Capture the cell that displays the provided text and extract its (x, y) central coordinate. 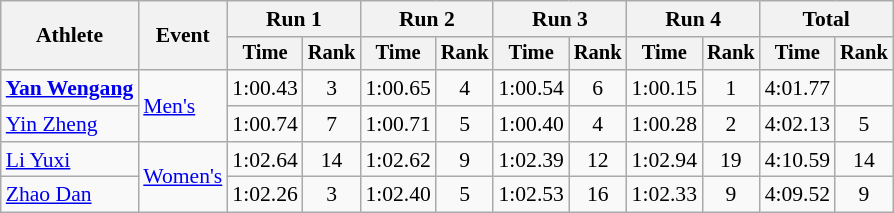
1:02.62 (398, 160)
4:10.59 (798, 160)
2 (731, 124)
Men's (182, 106)
1:00.43 (264, 88)
16 (598, 195)
Run 1 (294, 19)
Women's (182, 178)
1:00.28 (664, 124)
7 (332, 124)
1:02.26 (264, 195)
1:02.64 (264, 160)
1:00.74 (264, 124)
1:02.40 (398, 195)
Zhao Dan (70, 195)
12 (598, 160)
Run 4 (694, 19)
1:00.71 (398, 124)
4:09.52 (798, 195)
1:02.53 (530, 195)
4:01.77 (798, 88)
1:00.15 (664, 88)
Yin Zheng (70, 124)
1:00.54 (530, 88)
1:00.40 (530, 124)
4:02.13 (798, 124)
Athlete (70, 36)
1:02.33 (664, 195)
19 (731, 160)
Event (182, 36)
1:02.94 (664, 160)
6 (598, 88)
Li Yuxi (70, 160)
1:00.65 (398, 88)
1 (731, 88)
Run 2 (426, 19)
1:02.39 (530, 160)
Yan Wengang (70, 88)
Total (826, 19)
Run 3 (560, 19)
